Return [X, Y] of the center of cell containing provided text 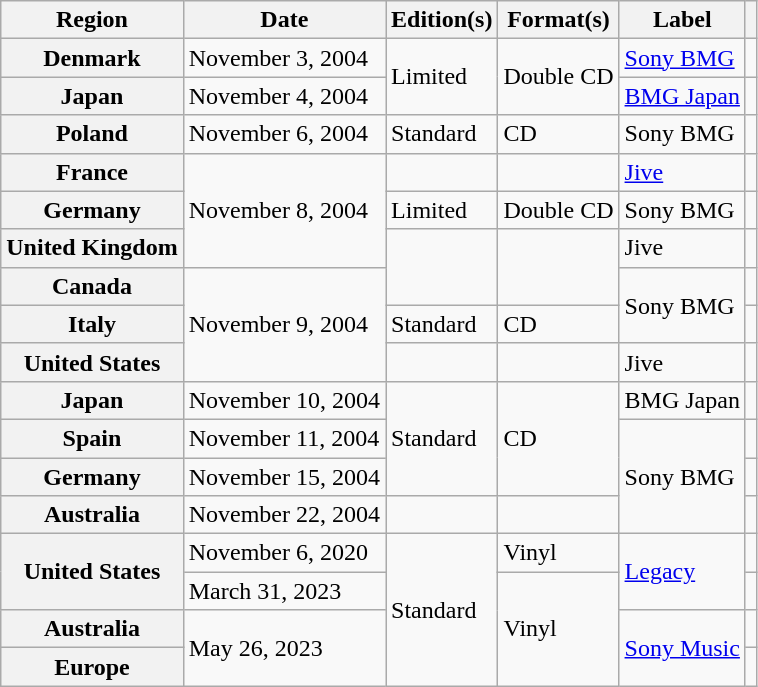
Region [92, 20]
November 9, 2004 [284, 324]
Poland [92, 134]
November 10, 2004 [284, 400]
Format(s) [558, 20]
November 6, 2004 [284, 134]
November 22, 2004 [284, 515]
Edition(s) [442, 20]
November 15, 2004 [284, 477]
November 11, 2004 [284, 438]
Label [682, 20]
November 8, 2004 [284, 210]
November 6, 2020 [284, 553]
Italy [92, 324]
November 4, 2004 [284, 96]
November 3, 2004 [284, 58]
Canada [92, 286]
France [92, 172]
United Kingdom [92, 248]
Legacy [682, 572]
Spain [92, 438]
Denmark [92, 58]
May 26, 2023 [284, 648]
Europe [92, 667]
Sony Music [682, 648]
Date [284, 20]
March 31, 2023 [284, 591]
